Detect which cell encompasses the target text, then output its [x, y] center coordinate. 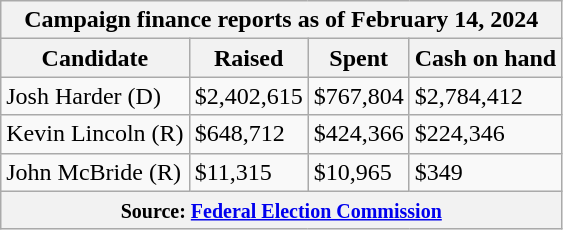
Spent [358, 58]
$10,965 [358, 172]
$767,804 [358, 96]
$224,346 [485, 134]
Source: Federal Election Commission [282, 210]
$2,784,412 [485, 96]
$424,366 [358, 134]
Raised [248, 58]
Kevin Lincoln (R) [95, 134]
Cash on hand [485, 58]
$349 [485, 172]
John McBride (R) [95, 172]
$648,712 [248, 134]
$2,402,615 [248, 96]
Candidate [95, 58]
Campaign finance reports as of February 14, 2024 [282, 20]
Josh Harder (D) [95, 96]
$11,315 [248, 172]
